Find where the given text appears and provide that cell's center as [X, Y] coordinate. 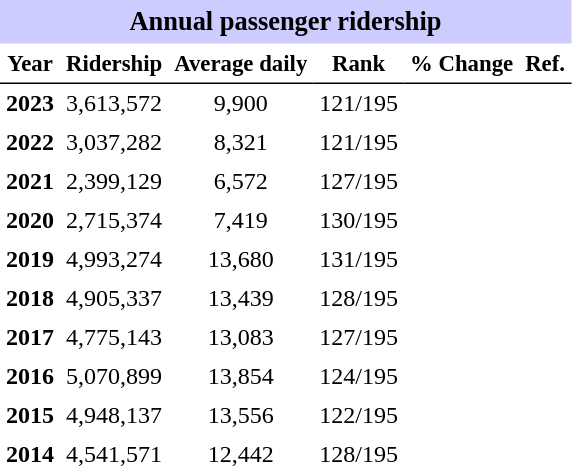
13,556 [240, 416]
Ridership [114, 64]
4,775,143 [114, 338]
5,070,899 [114, 376]
2018 [30, 298]
2016 [30, 376]
4,905,337 [114, 298]
2023 [30, 104]
3,613,572 [114, 104]
13,083 [240, 338]
13,680 [240, 260]
13,439 [240, 298]
% Change [462, 64]
3,037,282 [114, 142]
Average daily [240, 64]
131/195 [358, 260]
Year [30, 64]
2020 [30, 220]
7,419 [240, 220]
9,900 [240, 104]
8,321 [240, 142]
2,715,374 [114, 220]
Rank [358, 64]
124/195 [358, 376]
122/195 [358, 416]
13,854 [240, 376]
128/195 [358, 298]
6,572 [240, 182]
Annual passenger ridership [286, 22]
2,399,129 [114, 182]
4,948,137 [114, 416]
130/195 [358, 220]
2015 [30, 416]
Ref. [545, 64]
2022 [30, 142]
2017 [30, 338]
4,993,274 [114, 260]
2021 [30, 182]
2019 [30, 260]
